Extract the [X, Y] coordinate from the center of the cell holding the provided text.  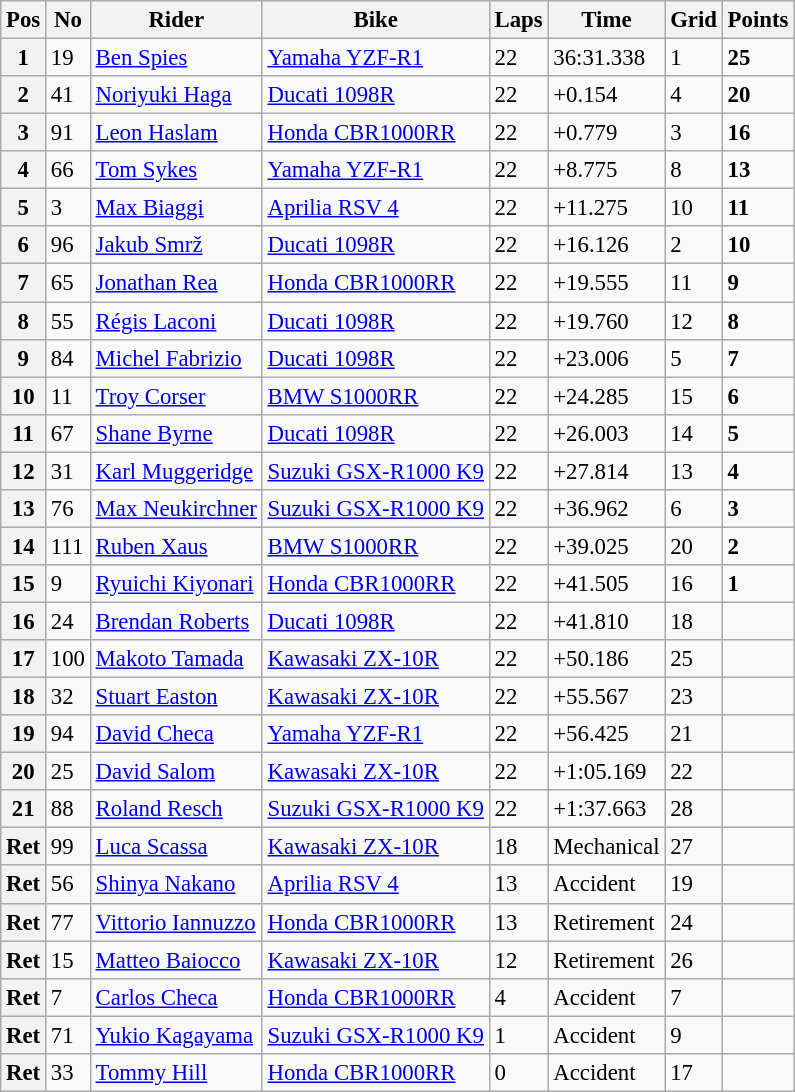
+24.285 [606, 396]
94 [68, 734]
+16.126 [606, 245]
28 [694, 809]
36:31.338 [606, 58]
Pos [24, 20]
31 [68, 471]
+41.810 [606, 621]
+23.006 [606, 358]
Shane Byrne [176, 433]
Yukio Kagayama [176, 1035]
Ben Spies [176, 58]
91 [68, 133]
67 [68, 433]
+55.567 [606, 697]
Brendan Roberts [176, 621]
Bike [376, 20]
111 [68, 546]
76 [68, 509]
Laps [518, 20]
+19.760 [606, 321]
+19.555 [606, 283]
Vittorio Iannuzzo [176, 922]
+0.779 [606, 133]
Carlos Checa [176, 997]
56 [68, 885]
+41.505 [606, 584]
96 [68, 245]
77 [68, 922]
Matteo Baiocco [176, 960]
Roland Resch [176, 809]
88 [68, 809]
+1:37.663 [606, 809]
Leon Haslam [176, 133]
Ruben Xaus [176, 546]
+39.025 [606, 546]
32 [68, 697]
Grid [694, 20]
Mechanical [606, 847]
Tommy Hill [176, 1073]
Stuart Easton [176, 697]
65 [68, 283]
99 [68, 847]
+50.186 [606, 659]
Jonathan Rea [176, 283]
Rider [176, 20]
Ryuichi Kiyonari [176, 584]
+11.275 [606, 208]
33 [68, 1073]
Makoto Tamada [176, 659]
0 [518, 1073]
+36.962 [606, 509]
+27.814 [606, 471]
Troy Corser [176, 396]
Jakub Smrž [176, 245]
Tom Sykes [176, 170]
+8.775 [606, 170]
+56.425 [606, 734]
+1:05.169 [606, 772]
55 [68, 321]
27 [694, 847]
Max Neukirchner [176, 509]
No [68, 20]
Luca Scassa [176, 847]
Shinya Nakano [176, 885]
66 [68, 170]
100 [68, 659]
Noriyuki Haga [176, 95]
84 [68, 358]
41 [68, 95]
23 [694, 697]
David Salom [176, 772]
Points [758, 20]
Max Biaggi [176, 208]
Time [606, 20]
26 [694, 960]
+0.154 [606, 95]
Régis Laconi [176, 321]
Karl Muggeridge [176, 471]
David Checa [176, 734]
+26.003 [606, 433]
Michel Fabrizio [176, 358]
71 [68, 1035]
